Return the [X, Y] coordinate for the center point of the cell that contains the specified text.  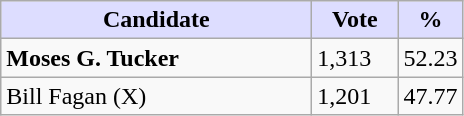
1,313 [355, 58]
47.77 [430, 96]
1,201 [355, 96]
Vote [355, 20]
Bill Fagan (X) [156, 96]
Moses G. Tucker [156, 58]
% [430, 20]
Candidate [156, 20]
52.23 [430, 58]
